Extract the (X, Y) coordinate from the center of the cell holding the provided text.  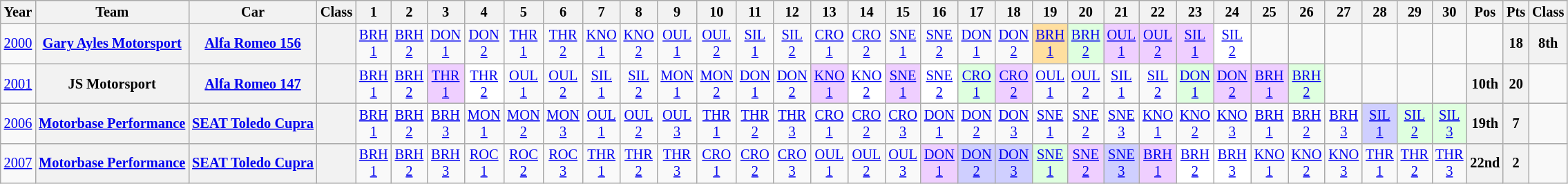
25 (1270, 12)
1 (374, 12)
2007 (18, 163)
Gary Ayles Motorsport (112, 44)
26 (1306, 12)
8th (1548, 44)
6 (564, 12)
4 (484, 12)
Alfa Romeo 156 (253, 44)
23 (1195, 12)
Pos (1485, 12)
24 (1232, 12)
2006 (18, 123)
17 (977, 12)
22nd (1485, 163)
9 (677, 12)
JS Motorsport (112, 84)
5 (524, 12)
10th (1485, 84)
Year (18, 12)
Car (253, 12)
28 (1379, 12)
30 (1449, 12)
Team (112, 12)
14 (866, 12)
8 (639, 12)
22 (1158, 12)
21 (1122, 12)
Alfa Romeo 147 (253, 84)
19 (1050, 12)
ROC1 (484, 163)
15 (903, 12)
ROC3 (564, 163)
2001 (18, 84)
Pts (1516, 12)
16 (939, 12)
13 (830, 12)
29 (1415, 12)
12 (792, 12)
3 (446, 12)
2000 (18, 44)
11 (755, 12)
MON3 (564, 123)
10 (717, 12)
ROC2 (524, 163)
27 (1344, 12)
SIL3 (1449, 123)
19th (1485, 123)
